Return (X, Y) of the center of cell containing provided text 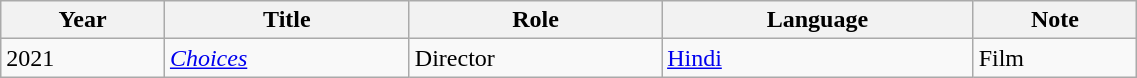
Film (1055, 58)
Choices (286, 58)
Language (818, 20)
Hindi (818, 58)
Title (286, 20)
Director (535, 58)
Role (535, 20)
Year (83, 20)
Note (1055, 20)
2021 (83, 58)
